Capture the cell that displays the provided text and extract its (x, y) central coordinate. 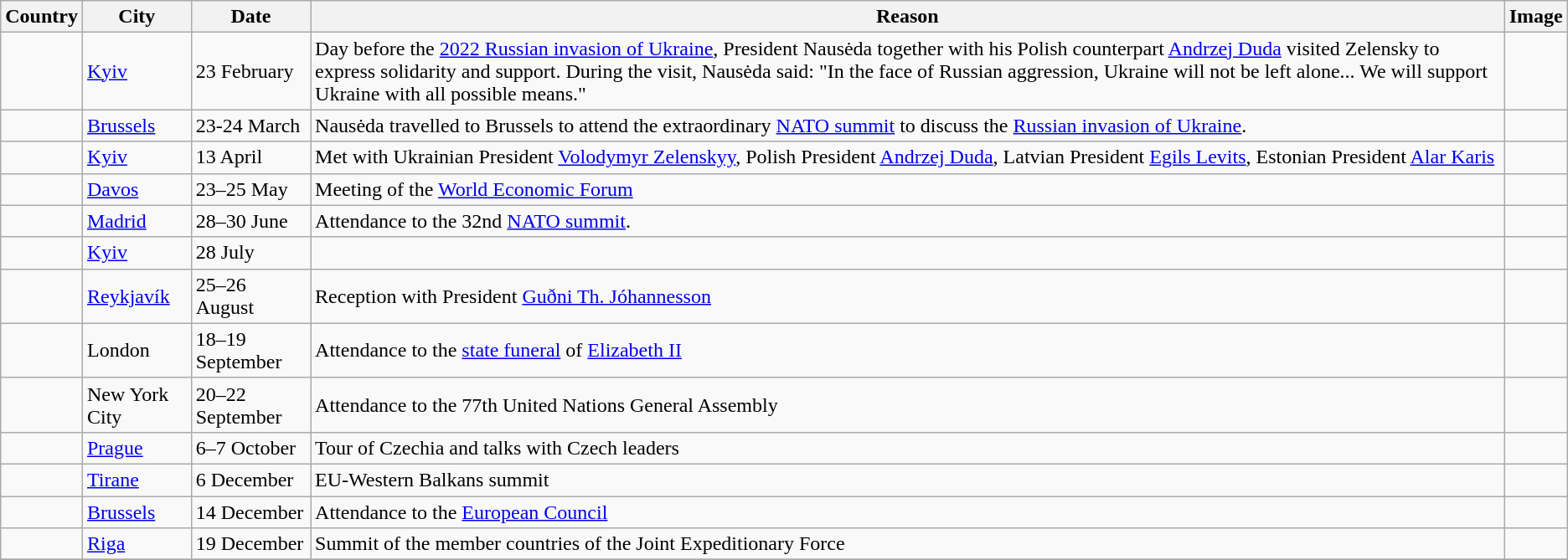
City (137, 17)
23 February (250, 71)
Date (250, 17)
18–19 September (250, 350)
New York City (137, 405)
EU-Western Balkans summit (908, 480)
23-24 March (250, 126)
Tour of Czechia and talks with Czech leaders (908, 448)
Riga (137, 544)
London (137, 350)
Attendance to the 32nd NATO summit. (908, 221)
13 April (250, 157)
Nausėda travelled to Brussels to attend the extraordinary NATO summit to discuss the Russian invasion of Ukraine. (908, 126)
28–30 June (250, 221)
Image (1536, 17)
Reason (908, 17)
Reykjavík (137, 296)
23–25 May (250, 189)
Prague (137, 448)
Attendance to the European Council (908, 511)
Met with Ukrainian President Volodymyr Zelenskyy, Polish President Andrzej Duda, Latvian President Egils Levits, Estonian President Alar Karis (908, 157)
14 December (250, 511)
28 July (250, 253)
6–7 October (250, 448)
19 December (250, 544)
20–22 September (250, 405)
6 December (250, 480)
Summit of the member countries of the Joint Expeditionary Force (908, 544)
25–26 August (250, 296)
Reception with President Guðni Th. Jóhannesson (908, 296)
Davos (137, 189)
Attendance to the 77th United Nations General Assembly (908, 405)
Country (42, 17)
Madrid (137, 221)
Attendance to the state funeral of Elizabeth II (908, 350)
Tirane (137, 480)
Meeting of the World Economic Forum (908, 189)
